For the text-containing cell, return its midpoint in (x, y) coordinate format. 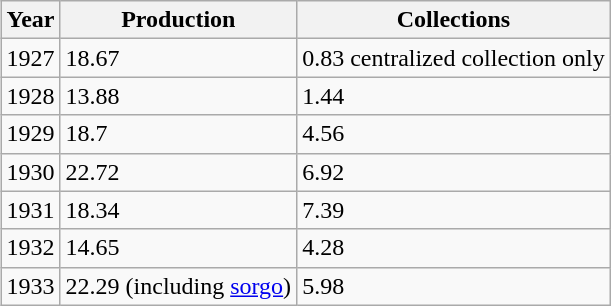
6.92 (454, 172)
7.39 (454, 210)
1.44 (454, 96)
0.83 centralized collection only (454, 58)
18.7 (178, 134)
22.72 (178, 172)
Production (178, 20)
22.29 (including sorgo) (178, 286)
1928 (30, 96)
4.28 (454, 248)
4.56 (454, 134)
18.34 (178, 210)
Year (30, 20)
14.65 (178, 248)
5.98 (454, 286)
13.88 (178, 96)
1931 (30, 210)
Collections (454, 20)
1930 (30, 172)
1933 (30, 286)
1927 (30, 58)
1932 (30, 248)
18.67 (178, 58)
1929 (30, 134)
